Determine the [x, y] coordinate at the center of the cell enclosing the given text.  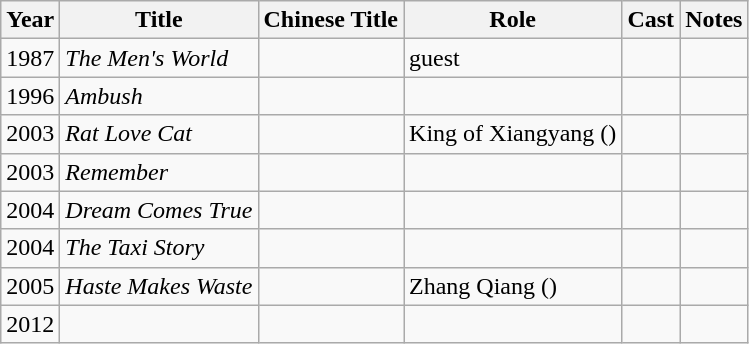
Notes [714, 20]
Haste Makes Waste [159, 286]
Zhang Qiang () [513, 286]
King of Xiangyang () [513, 134]
2012 [30, 324]
2005 [30, 286]
The Taxi Story [159, 248]
Cast [651, 20]
1987 [30, 58]
Ambush [159, 96]
guest [513, 58]
Rat Love Cat [159, 134]
Year [30, 20]
Role [513, 20]
Title [159, 20]
Remember [159, 172]
Dream Comes True [159, 210]
Chinese Title [331, 20]
The Men's World [159, 58]
1996 [30, 96]
